Identify which cell holds the provided text, then report its (X, Y) central coordinate. 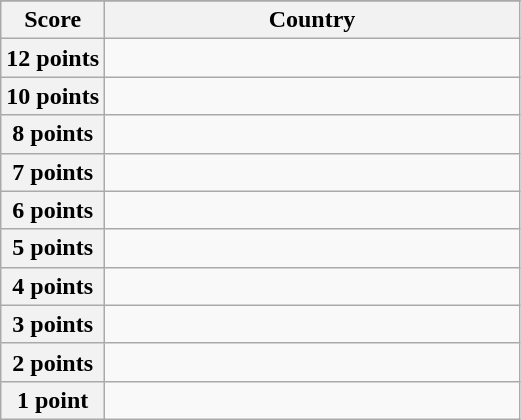
4 points (53, 286)
6 points (53, 210)
7 points (53, 172)
Country (312, 20)
2 points (53, 362)
3 points (53, 324)
1 point (53, 400)
Score (53, 20)
12 points (53, 58)
8 points (53, 134)
5 points (53, 248)
10 points (53, 96)
